Extract the [X, Y] coordinate from the center of the cell holding the provided text.  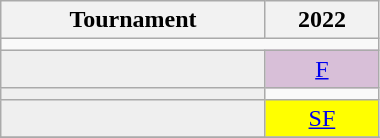
SF [322, 118]
Tournament [134, 20]
F [322, 69]
2022 [322, 20]
